Identify which cell holds the provided text, then report its [x, y] central coordinate. 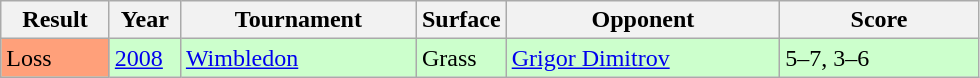
Score [880, 20]
Loss [56, 58]
Opponent [643, 20]
2008 [144, 58]
Grass [461, 58]
Wimbledon [298, 58]
Result [56, 20]
Tournament [298, 20]
Year [144, 20]
Grigor Dimitrov [643, 58]
Surface [461, 20]
5–7, 3–6 [880, 58]
